Return [x, y] of the center of cell containing provided text 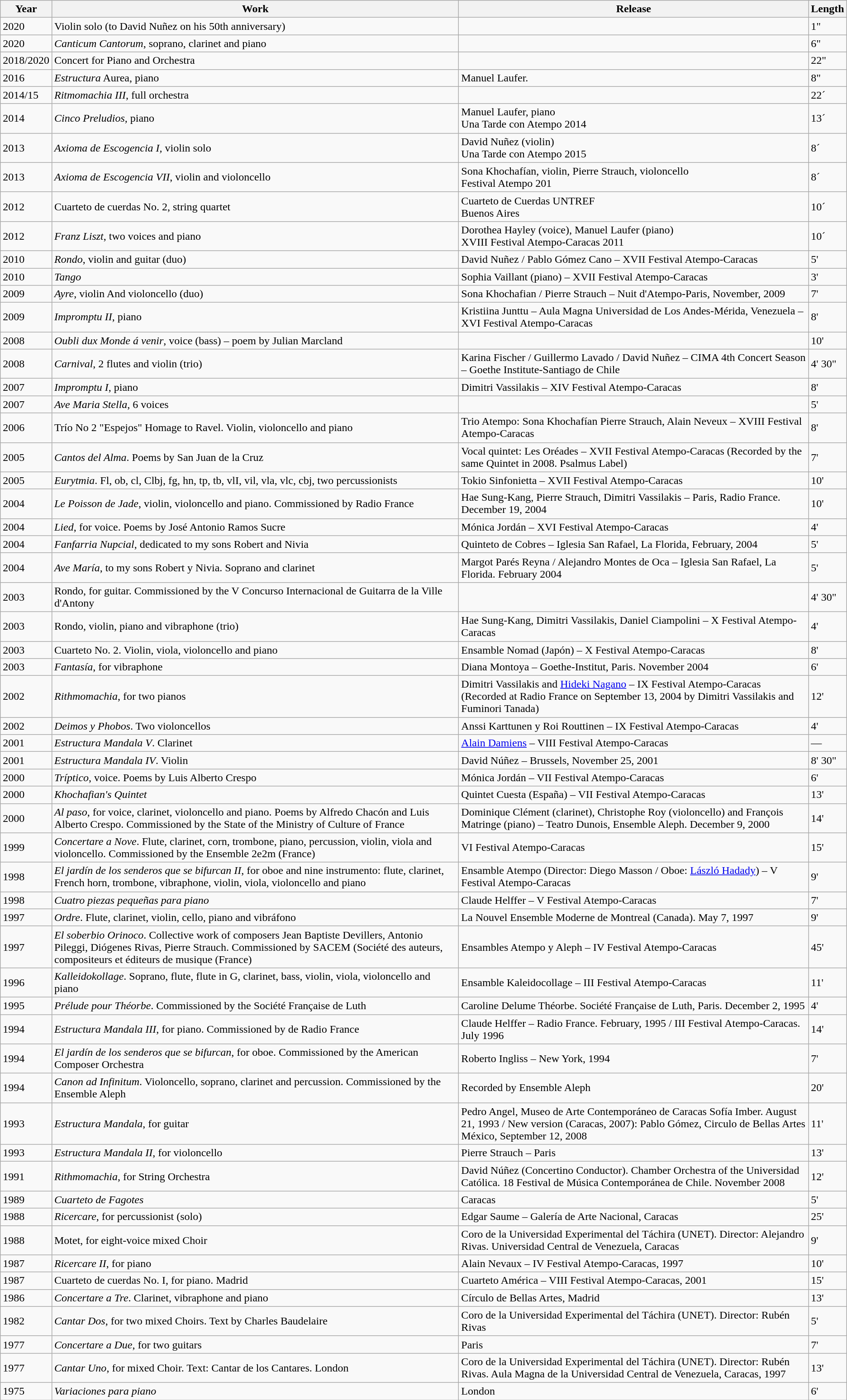
Trío No 2 "Espejos" Homage to Ravel. Violin, violoncello and piano [255, 428]
Ensamble Atempo (Director: Diego Masson / Oboe: László Hadady) – V Festival Atempo-Caracas [633, 877]
Trio Atempo: Sona Khochafían Pierre Strauch, Alain Neveux – XVIII Festival Atempo-Caracas [633, 428]
Dorothea Hayley (voice), Manuel Laufer (piano)XVIII Festival Atempo-Caracas 2011 [633, 236]
Estructura Mandala IV. Violin [255, 760]
Cantar Dos, for two mixed Choirs. Text by Charles Baudelaire [255, 1321]
Cantos del Alma. Poems by San Juan de la Cruz [255, 457]
Axioma de Escogencia VII, violin and violoncello [255, 177]
Sona Khochafian / Pierre Strauch – Nuit d'Atempo-Paris, November, 2009 [633, 294]
Dominique Clément (clarinet), Christophe Roy (violoncello) and François Matringe (piano) – Teatro Dunois, Ensemble Aleph. December 9, 2000 [633, 818]
3' [828, 276]
Cuarteto de cuerdas No. 2, string quartet [255, 206]
Mónica Jordán – XVI Festival Atempo-Caracas [633, 527]
Fantasía, for vibraphone [255, 667]
Rithmomachia, for two pianos [255, 697]
Karina Fischer / Guillermo Lavado / David Nuñez – CIMA 4th Concert Season – Goethe Institute-Santiago de Chile [633, 364]
Canticum Cantorum, soprano, clarinet and piano [255, 43]
Khochafian's Quintet [255, 795]
2006 [26, 428]
Violin solo (to David Nuñez on his 50th anniversary) [255, 26]
Cantar Uno, for mixed Choir. Text: Cantar de los Cantares. London [255, 1368]
Diana Montoya – Goethe-Institut, Paris. November 2004 [633, 667]
Impromptu II, piano [255, 318]
Axioma de Escogencia I, violin solo [255, 147]
Quintet Cuesta (España) – VII Festival Atempo-Caracas [633, 795]
2014/15 [26, 95]
Mónica Jordán – VII Festival Atempo-Caracas [633, 778]
Fanfarria Nupcial, dedicated to my sons Robert and Nivia [255, 544]
Claude Helffer – Radio France. February, 1995 / III Festival Atempo-Caracas. July 1996 [633, 1029]
Caracas [633, 1200]
1991 [26, 1176]
Ayre, violin And violoncello (duo) [255, 294]
Oubli dux Monde á venir, voice (bass) – poem by Julian Marcland [255, 341]
2016 [26, 78]
Release [633, 9]
Sona Khochafían, violin, Pierre Strauch, violoncelloFestival Atempo 201 [633, 177]
25' [828, 1217]
Hae Sung-Kang, Dimitri Vassilakis, Daniel Ciampolini – X Festival Atempo-Caracas [633, 626]
Eurytmia. Fl, ob, cl, Clbj, fg, hn, tp, tb, vlI, vil, vla, vlc, cbj, two percussionists [255, 480]
Tokio Sinfonietta – XVII Festival Atempo-Caracas [633, 480]
Manuel Laufer, pianoUna Tarde con Atempo 2014 [633, 119]
Ensamble Nomad (Japón) – X Festival Atempo-Caracas [633, 650]
Kristiina Junttu – Aula Magna Universidad de Los Andes-Mérida, Venezuela – XVI Festival Atempo-Caracas [633, 318]
Estructura Mandala, for guitar [255, 1124]
Recorded by Ensemble Aleph [633, 1088]
1982 [26, 1321]
Ricercare, for percussionist (solo) [255, 1217]
Quinteto de Cobres – Iglesia San Rafael, La Florida, February, 2004 [633, 544]
Círculo de Bellas Artes, Madrid [633, 1298]
Ensambles Atempo y Aleph – IV Festival Atempo-Caracas [633, 947]
Alain Damiens – VIII Festival Atempo-Caracas [633, 743]
Cinco Preludios, piano [255, 119]
1995 [26, 1006]
Prélude pour Théorbe. Commissioned by the Société Française de Luth [255, 1006]
Coro de la Universidad Experimental del Táchira (UNET). Director: Alejandro Rivas. Universidad Central de Venezuela, Caracas [633, 1240]
Ricercare II, for piano [255, 1263]
22" [828, 61]
VI Festival Atempo-Caracas [633, 848]
Le Poisson de Jade, violin, violoncello and piano. Commissioned by Radio France [255, 504]
Roberto Ingliss – New York, 1994 [633, 1058]
David Núñez – Brussels, November 25, 2001 [633, 760]
Estructura Mandala III, for piano. Commissioned by de Radio France [255, 1029]
Cuarteto de cuerdas No. I, for piano. Madrid [255, 1281]
Cuatro piezas pequeñas para piano [255, 900]
Ordre. Flute, clarinet, violin, cello, piano and vibráfono [255, 917]
Edgar Saume – Galería de Arte Nacional, Caracas [633, 1217]
David Nuñez (violin)Una Tarde con Atempo 2015 [633, 147]
Rondo, violin, piano and vibraphone (trio) [255, 626]
2018/2020 [26, 61]
Estructura Mandala V. Clarinet [255, 743]
Concertare a Nove. Flute, clarinet, corn, trombone, piano, percussion, violin, viola and violoncello. Commissioned by the Ensemble 2e2m (France) [255, 848]
— [828, 743]
1" [828, 26]
1996 [26, 982]
1989 [26, 1200]
Ave Maria Stella, 6 voices [255, 404]
Concert for Piano and Orchestra [255, 61]
Cuarteto de Fagotes [255, 1200]
22´ [828, 95]
Length [828, 9]
1975 [26, 1391]
Concertare a Tre. Clarinet, vibraphone and piano [255, 1298]
El jardín de los senderos que se bifurcan, for oboe. Commissioned by the American Composer Orchestra [255, 1058]
8' 30" [828, 760]
Rondo, for guitar. Commissioned by the V Concurso Internacional de Guitarra de la Ville d'Antony [255, 597]
David Nuñez / Pablo Gómez Cano – XVII Festival Atempo-Caracas [633, 259]
Alain Nevaux – IV Festival Atempo-Caracas, 1997 [633, 1263]
Deimos y Phobos. Two violoncellos [255, 726]
Motet, for eight-voice mixed Choir [255, 1240]
Ave María, to my sons Robert y Nivia. Soprano and clarinet [255, 567]
Ritmomachia III, full orchestra [255, 95]
Manuel Laufer. [633, 78]
Dimitri Vassilakis – XIV Festival Atempo-Caracas [633, 387]
Year [26, 9]
David Núñez (Concertino Conductor). Chamber Orchestra of the Universidad Católica. 18 Festival de Música Contemporánea de Chile. November 2008 [633, 1176]
Estructura Aurea, piano [255, 78]
Claude Helffer – V Festival Atempo-Caracas [633, 900]
Coro de la Universidad Experimental del Táchira (UNET). Director: Rubén Rivas [633, 1321]
Coro de la Universidad Experimental del Táchira (UNET). Director: Rubén Rivas. Aula Magna de la Universidad Central de Venezuela, Caracas, 1997 [633, 1368]
Variaciones para piano [255, 1391]
Paris [633, 1344]
Margot Parés Reyna / Alejandro Montes de Oca – Iglesia San Rafael, La Florida. February 2004 [633, 567]
Work [255, 9]
Sophia Vaillant (piano) – XVII Festival Atempo-Caracas [633, 276]
Canon ad Infinitum. Violoncello, soprano, clarinet and percussion. Commissioned by the Ensemble Aleph [255, 1088]
Carnival, 2 flutes and violin (trio) [255, 364]
Vocal quintet: Les Oréades – XVII Festival Atempo-Caracas (Recorded by the same Quintet in 2008. Psalmus Label) [633, 457]
Rondo, violin and guitar (duo) [255, 259]
45' [828, 947]
Ensamble Kaleidocollage – III Festival Atempo-Caracas [633, 982]
6" [828, 43]
Rithmomachia, for String Orchestra [255, 1176]
Concertare a Due, for two guitars [255, 1344]
1986 [26, 1298]
Cuarteto América – VIII Festival Atempo-Caracas, 2001 [633, 1281]
13´ [828, 119]
Cuarteto No. 2. Violin, viola, violoncello and piano [255, 650]
La Nouvel Ensemble Moderne de Montreal (Canada). May 7, 1997 [633, 917]
Pierre Strauch – Paris [633, 1153]
8" [828, 78]
Tríptico, voice. Poems by Luis Alberto Crespo [255, 778]
20' [828, 1088]
Estructura Mandala II, for violoncello [255, 1153]
1999 [26, 848]
London [633, 1391]
Hae Sung-Kang, Pierre Strauch, Dimitri Vassilakis – Paris, Radio France. December 19, 2004 [633, 504]
Tango [255, 276]
2014 [26, 119]
Lied, for voice. Poems by José Antonio Ramos Sucre [255, 527]
Kalleidokollage. Soprano, flute, flute in G, clarinet, bass, violin, viola, violoncello and piano [255, 982]
Cuarteto de Cuerdas UNTREFBuenos Aires [633, 206]
Anssi Karttunen y Roi Routtinen – IX Festival Atempo-Caracas [633, 726]
Franz Liszt, two voices and piano [255, 236]
Caroline Delume Théorbe. Société Française de Luth, Paris. December 2, 1995 [633, 1006]
Impromptu I, piano [255, 387]
